From the cell containing the given text, extract its center point as (x, y) coordinate. 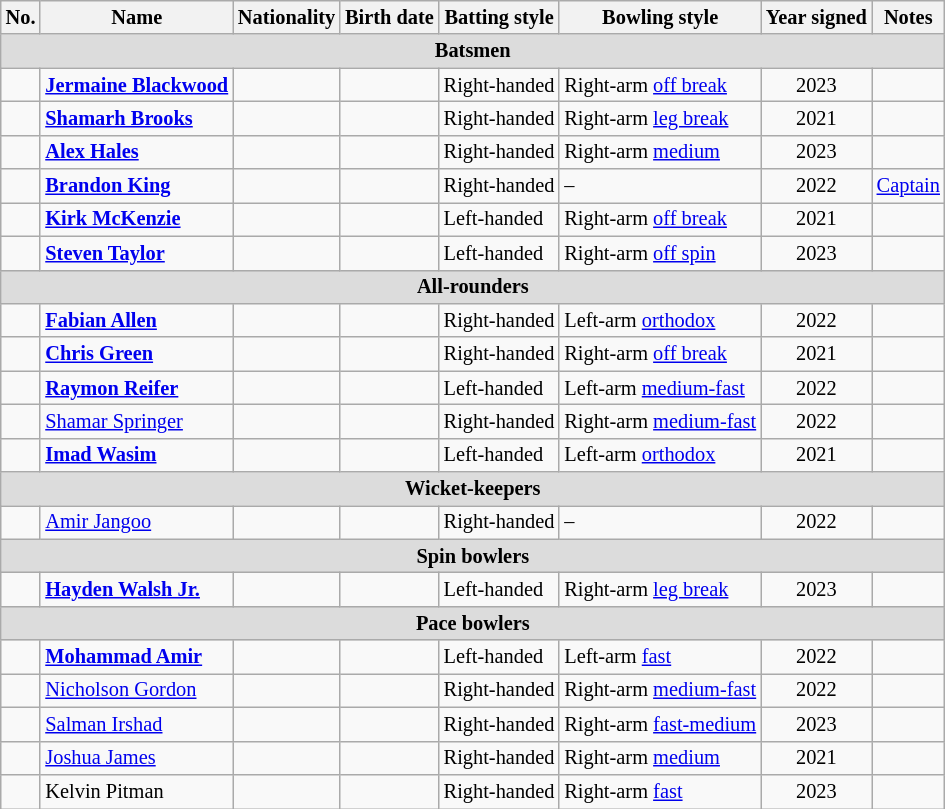
Left-arm medium-fast (660, 388)
Name (136, 17)
Nicholson Gordon (136, 690)
Fabian Allen (136, 320)
Shamarh Brooks (136, 118)
Captain (908, 186)
Spin bowlers (473, 556)
Right-arm fast (660, 791)
Nationality (286, 17)
Right-arm fast-medium (660, 724)
Batsmen (473, 51)
Steven Taylor (136, 253)
Year signed (816, 17)
Raymon Reifer (136, 388)
Brandon King (136, 186)
Hayden Walsh Jr. (136, 589)
Pace bowlers (473, 623)
Kelvin Pitman (136, 791)
All-rounders (473, 287)
Birth date (390, 17)
Amir Jangoo (136, 522)
Salman Irshad (136, 724)
No. (21, 17)
Chris Green (136, 354)
Right-arm off spin (660, 253)
Notes (908, 17)
Bowling style (660, 17)
Jermaine Blackwood (136, 85)
Wicket-keepers (473, 489)
Kirk McKenzie (136, 219)
Alex Hales (136, 152)
Left-arm fast (660, 657)
Shamar Springer (136, 421)
Imad Wasim (136, 455)
Joshua James (136, 758)
Batting style (500, 17)
Mohammad Amir (136, 657)
